Detect which cell encompasses the target text, then output its (X, Y) center coordinate. 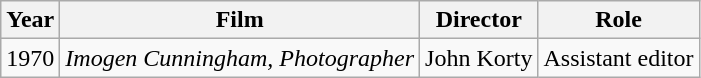
Film (240, 20)
Imogen Cunningham, Photographer (240, 58)
John Korty (479, 58)
Year (30, 20)
1970 (30, 58)
Director (479, 20)
Assistant editor (618, 58)
Role (618, 20)
